Locate the cell with the specified text and output its [x, y] center coordinate. 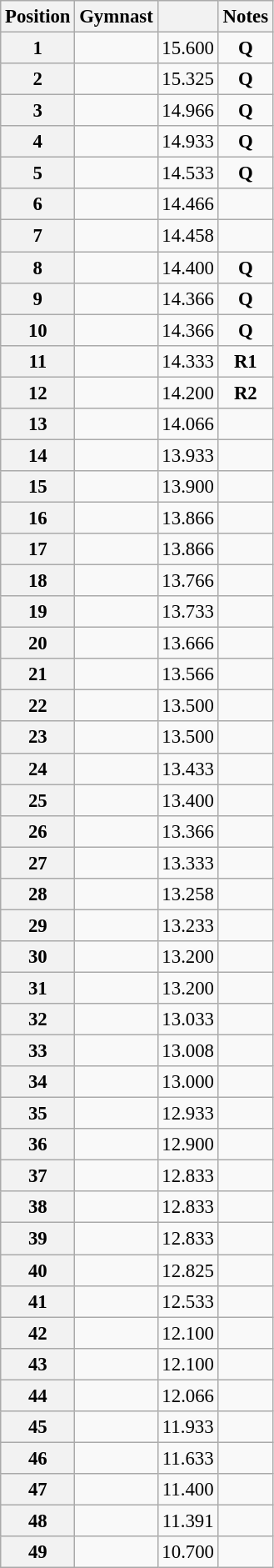
13.433 [188, 769]
11.633 [188, 1458]
13.366 [188, 831]
Gymnast [117, 17]
42 [38, 1333]
37 [38, 1176]
32 [38, 1019]
17 [38, 549]
31 [38, 988]
13 [38, 424]
13.733 [188, 612]
14.466 [188, 204]
13.933 [188, 455]
11.933 [188, 1427]
33 [38, 1051]
39 [38, 1239]
27 [38, 863]
44 [38, 1395]
10.700 [188, 1552]
46 [38, 1458]
13.566 [188, 674]
26 [38, 831]
48 [38, 1520]
18 [38, 581]
R2 [245, 393]
14.533 [188, 173]
12 [38, 393]
14.400 [188, 268]
1 [38, 48]
23 [38, 738]
13.400 [188, 800]
Position [38, 17]
35 [38, 1114]
29 [38, 925]
24 [38, 769]
14.458 [188, 236]
47 [38, 1490]
40 [38, 1270]
38 [38, 1208]
13.033 [188, 1019]
15 [38, 487]
3 [38, 111]
13.233 [188, 925]
19 [38, 612]
14.333 [188, 361]
13.000 [188, 1082]
28 [38, 894]
13.900 [188, 487]
30 [38, 957]
13.766 [188, 581]
21 [38, 674]
14 [38, 455]
9 [38, 298]
43 [38, 1364]
49 [38, 1552]
15.600 [188, 48]
14.066 [188, 424]
45 [38, 1427]
12.933 [188, 1114]
4 [38, 142]
11.400 [188, 1490]
36 [38, 1145]
11 [38, 361]
22 [38, 706]
41 [38, 1301]
Notes [245, 17]
14.933 [188, 142]
13.258 [188, 894]
11.391 [188, 1520]
16 [38, 518]
12.900 [188, 1145]
R1 [245, 361]
6 [38, 204]
13.333 [188, 863]
7 [38, 236]
14.200 [188, 393]
34 [38, 1082]
12.825 [188, 1270]
8 [38, 268]
15.325 [188, 79]
12.066 [188, 1395]
14.966 [188, 111]
13.008 [188, 1051]
13.666 [188, 644]
12.533 [188, 1301]
10 [38, 330]
20 [38, 644]
5 [38, 173]
25 [38, 800]
2 [38, 79]
